For the text-containing cell, return its midpoint in [x, y] coordinate format. 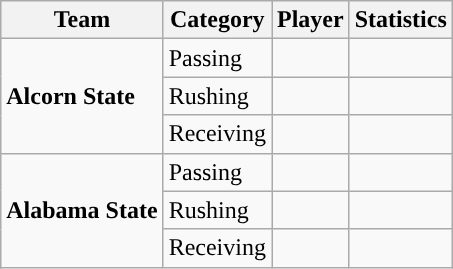
Category [217, 20]
Alcorn State [82, 96]
Alabama State [82, 210]
Statistics [400, 20]
Player [311, 20]
Team [82, 20]
